Scan for the cell matching the given text and deliver its (X, Y) coordinate at center. 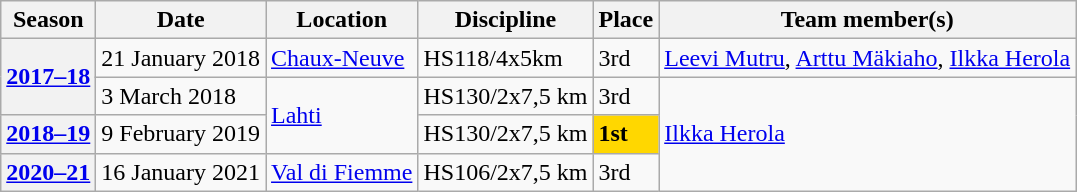
Chaux-Neuve (342, 58)
Team member(s) (868, 20)
HS118/4x5km (506, 58)
21 January 2018 (181, 58)
3 March 2018 (181, 96)
Season (48, 20)
2017–18 (48, 77)
Date (181, 20)
Ilkka Herola (868, 134)
2020–21 (48, 172)
Leevi Mutru, Arttu Mäkiaho, Ilkka Herola (868, 58)
Val di Fiemme (342, 172)
Place (626, 20)
1st (626, 134)
9 February 2019 (181, 134)
16 January 2021 (181, 172)
Discipline (506, 20)
Lahti (342, 115)
Location (342, 20)
2018–19 (48, 134)
HS106/2x7,5 km (506, 172)
